Find where the given text appears and provide that cell's center as [X, Y] coordinate. 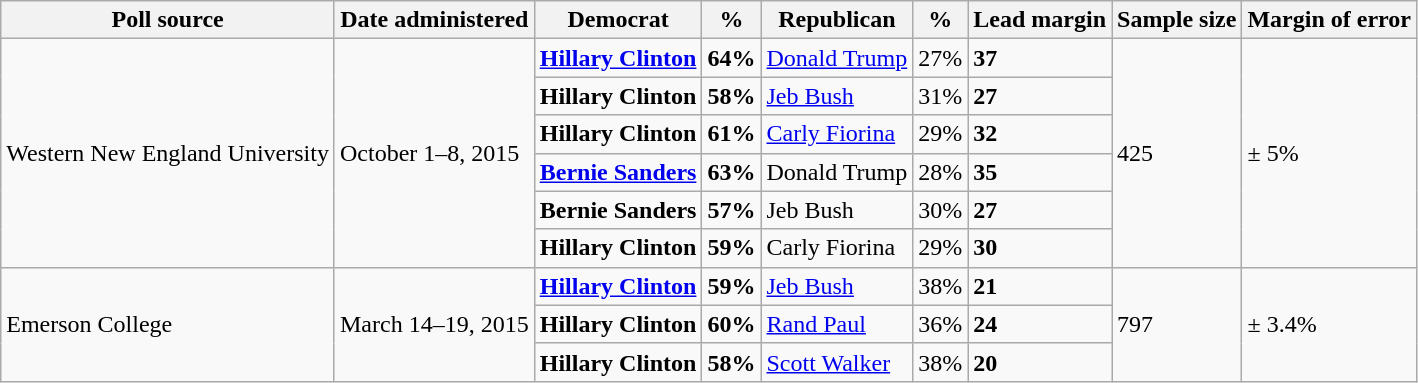
Rand Paul [837, 324]
63% [732, 172]
57% [732, 210]
30% [940, 210]
Poll source [168, 20]
425 [1177, 153]
Date administered [434, 20]
20 [1040, 362]
35 [1040, 172]
37 [1040, 58]
27% [940, 58]
Margin of error [1330, 20]
31% [940, 96]
± 5% [1330, 153]
Scott Walker [837, 362]
30 [1040, 248]
60% [732, 324]
March 14–19, 2015 [434, 324]
± 3.4% [1330, 324]
797 [1177, 324]
36% [940, 324]
October 1–8, 2015 [434, 153]
Republican [837, 20]
Western New England University [168, 153]
Sample size [1177, 20]
Emerson College [168, 324]
Lead margin [1040, 20]
24 [1040, 324]
61% [732, 134]
32 [1040, 134]
28% [940, 172]
21 [1040, 286]
Democrat [618, 20]
64% [732, 58]
